Determine the (x, y) coordinate at the center of the cell enclosing the given text.  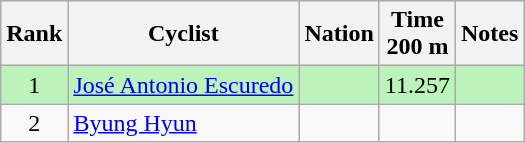
Time200 m (417, 34)
Rank (34, 34)
Notes (489, 34)
Nation (339, 34)
Cyclist (184, 34)
José Antonio Escuredo (184, 85)
11.257 (417, 85)
2 (34, 123)
Byung Hyun (184, 123)
1 (34, 85)
